Detect which cell encompasses the target text, then output its (x, y) center coordinate. 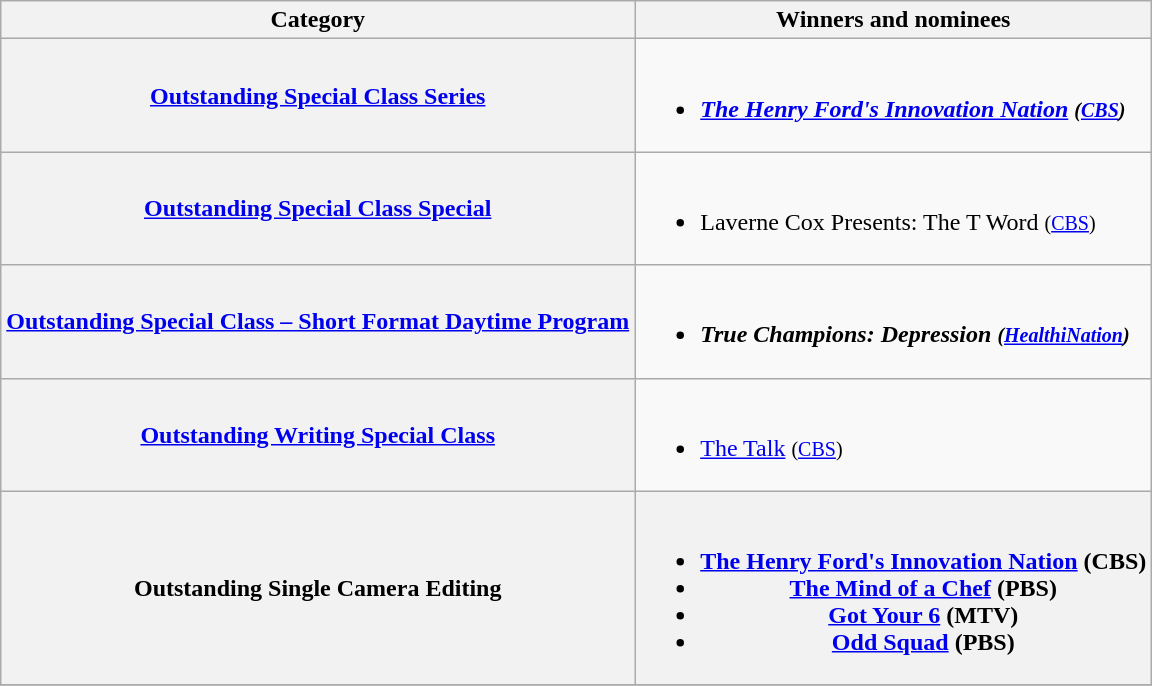
Outstanding Special Class Series (318, 96)
Category (318, 20)
The Talk (CBS) (894, 434)
Outstanding Single Camera Editing (318, 588)
The Henry Ford's Innovation Nation (CBS) (894, 96)
Outstanding Special Class – Short Format Daytime Program (318, 322)
The Henry Ford's Innovation Nation (CBS)The Mind of a Chef (PBS)Got Your 6 (MTV)Odd Squad (PBS) (894, 588)
Winners and nominees (894, 20)
Outstanding Writing Special Class (318, 434)
True Champions: Depression (HealthiNation) (894, 322)
Laverne Cox Presents: The T Word (CBS) (894, 208)
Outstanding Special Class Special (318, 208)
